Return the [X, Y] coordinate for the center point of the cell that contains the specified text.  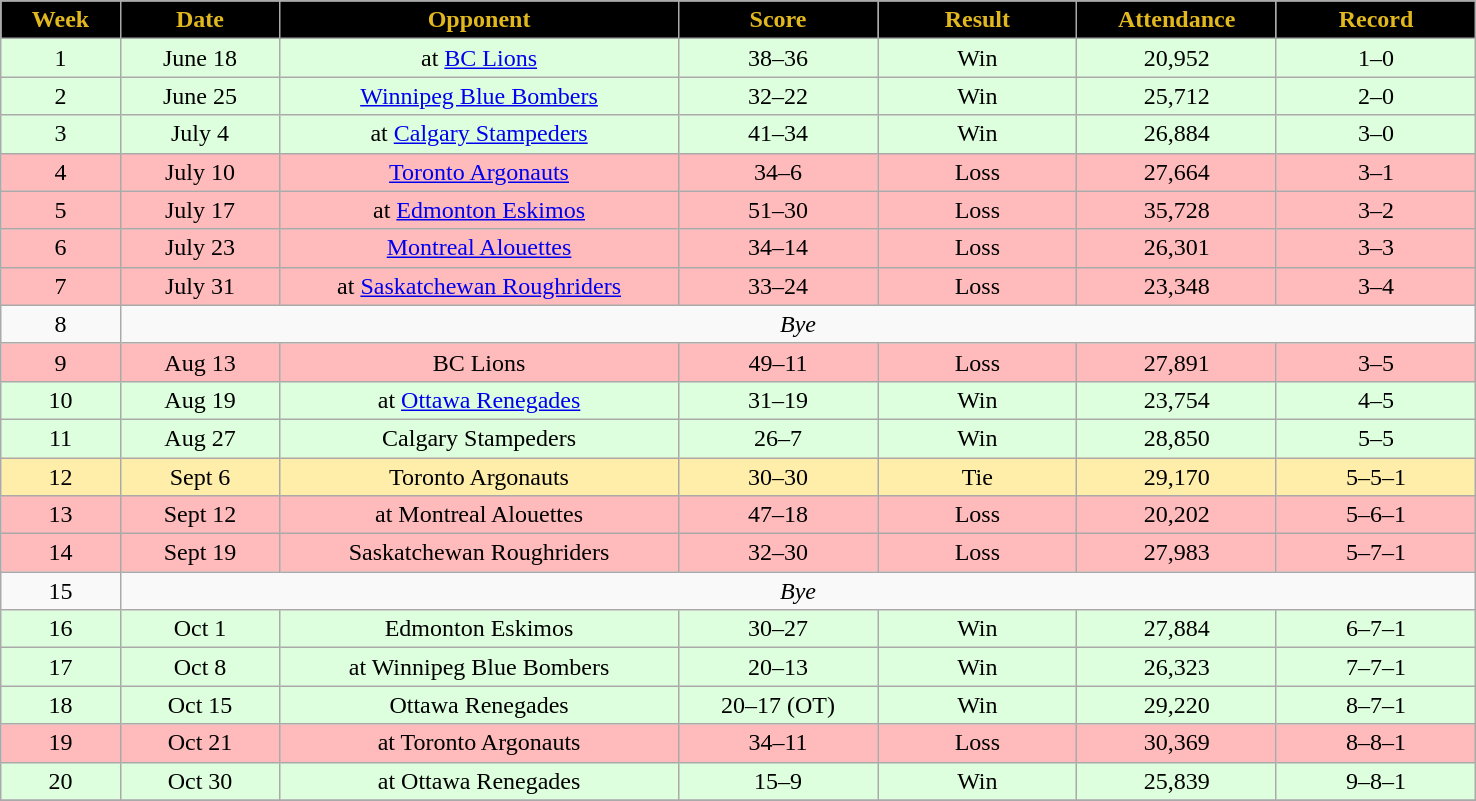
at Calgary Stampeders [480, 134]
26–7 [778, 438]
49–11 [778, 362]
Aug 13 [200, 362]
3–4 [1376, 286]
23,754 [1176, 400]
20 [61, 781]
35,728 [1176, 210]
3–5 [1376, 362]
8–8–1 [1376, 743]
34–6 [778, 172]
at BC Lions [480, 58]
34–11 [778, 743]
Calgary Stampeders [480, 438]
2–0 [1376, 96]
20,202 [1176, 515]
9–8–1 [1376, 781]
Attendance [1176, 20]
27,983 [1176, 553]
5–5–1 [1376, 477]
Oct 21 [200, 743]
July 10 [200, 172]
6 [61, 248]
23,348 [1176, 286]
Winnipeg Blue Bombers [480, 96]
Montreal Alouettes [480, 248]
19 [61, 743]
3–3 [1376, 248]
5–6–1 [1376, 515]
29,170 [1176, 477]
1–0 [1376, 58]
5–7–1 [1376, 553]
20–17 (OT) [778, 705]
Result [978, 20]
Record [1376, 20]
17 [61, 667]
29,220 [1176, 705]
Date [200, 20]
25,712 [1176, 96]
11 [61, 438]
33–24 [778, 286]
July 17 [200, 210]
7–7–1 [1376, 667]
Edmonton Eskimos [480, 629]
16 [61, 629]
at Edmonton Eskimos [480, 210]
Sept 19 [200, 553]
Ottawa Renegades [480, 705]
32–30 [778, 553]
Week [61, 20]
at Saskatchewan Roughriders [480, 286]
3–2 [1376, 210]
12 [61, 477]
15 [61, 591]
5–5 [1376, 438]
at Winnipeg Blue Bombers [480, 667]
Oct 30 [200, 781]
6–7–1 [1376, 629]
51–30 [778, 210]
July 4 [200, 134]
Oct 8 [200, 667]
8 [61, 324]
4–5 [1376, 400]
Sept 6 [200, 477]
20,952 [1176, 58]
July 23 [200, 248]
Saskatchewan Roughriders [480, 553]
Oct 1 [200, 629]
June 18 [200, 58]
30–27 [778, 629]
27,664 [1176, 172]
32–22 [778, 96]
Aug 19 [200, 400]
30,369 [1176, 743]
7 [61, 286]
27,884 [1176, 629]
31–19 [778, 400]
47–18 [778, 515]
38–36 [778, 58]
3–1 [1376, 172]
Sept 12 [200, 515]
4 [61, 172]
27,891 [1176, 362]
Opponent [480, 20]
Score [778, 20]
26,301 [1176, 248]
June 25 [200, 96]
10 [61, 400]
30–30 [778, 477]
1 [61, 58]
3–0 [1376, 134]
34–14 [778, 248]
BC Lions [480, 362]
14 [61, 553]
18 [61, 705]
41–34 [778, 134]
2 [61, 96]
3 [61, 134]
13 [61, 515]
Oct 15 [200, 705]
26,884 [1176, 134]
July 31 [200, 286]
28,850 [1176, 438]
at Montreal Alouettes [480, 515]
Aug 27 [200, 438]
26,323 [1176, 667]
15–9 [778, 781]
9 [61, 362]
Tie [978, 477]
25,839 [1176, 781]
8–7–1 [1376, 705]
20–13 [778, 667]
5 [61, 210]
at Toronto Argonauts [480, 743]
